Find where the given text appears and provide that cell's center as (X, Y) coordinate. 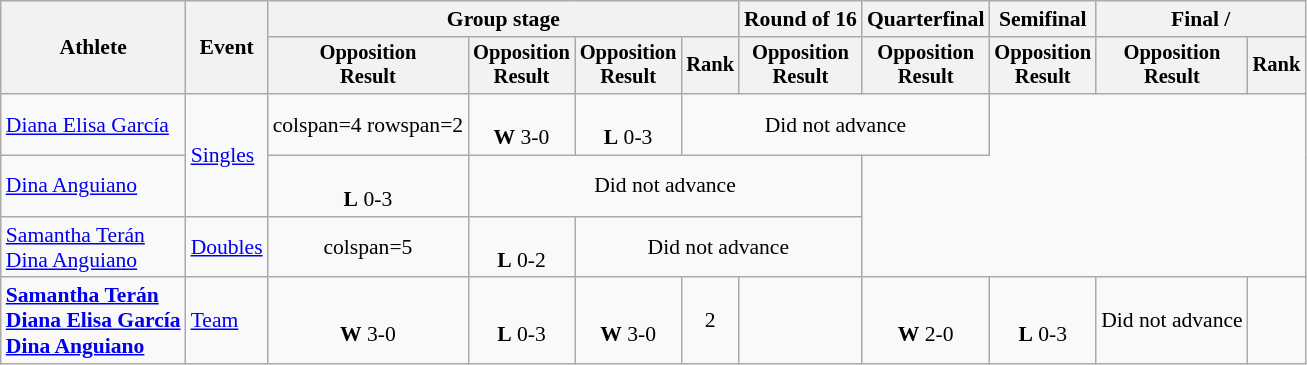
colspan=5 (368, 248)
Athlete (94, 48)
Quarterfinal (926, 19)
Semifinal (1042, 19)
Round of 16 (800, 19)
Diana Elisa García (94, 124)
2 (710, 322)
L 0-2 (522, 248)
Samantha TeránDina Anguiano (94, 248)
W 2-0 (926, 322)
Team (227, 322)
Samantha TeránDiana Elisa GarcíaDina Anguiano (94, 322)
colspan=4 rowspan=2 (368, 124)
Group stage (504, 19)
Final / (1200, 19)
Singles (227, 155)
Event (227, 48)
Doubles (227, 248)
Dina Anguiano (94, 186)
